Identify which cell holds the provided text, then report its [X, Y] central coordinate. 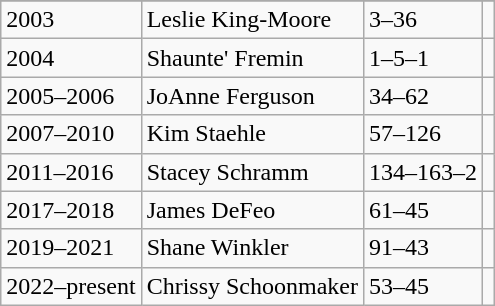
Shaunte' Fremin [252, 58]
34–62 [422, 96]
2007–2010 [71, 134]
James DeFeo [252, 210]
134–163–2 [422, 172]
2004 [71, 58]
2011–2016 [71, 172]
91–43 [422, 248]
61–45 [422, 210]
Stacey Schramm [252, 172]
JoAnne Ferguson [252, 96]
1–5–1 [422, 58]
2005–2006 [71, 96]
2017–2018 [71, 210]
53–45 [422, 286]
2019–2021 [71, 248]
2022–present [71, 286]
Kim Staehle [252, 134]
3–36 [422, 20]
Chrissy Schoonmaker [252, 286]
2003 [71, 20]
Leslie King-Moore [252, 20]
57–126 [422, 134]
Shane Winkler [252, 248]
